From the cell containing the given text, extract its center point as (x, y) coordinate. 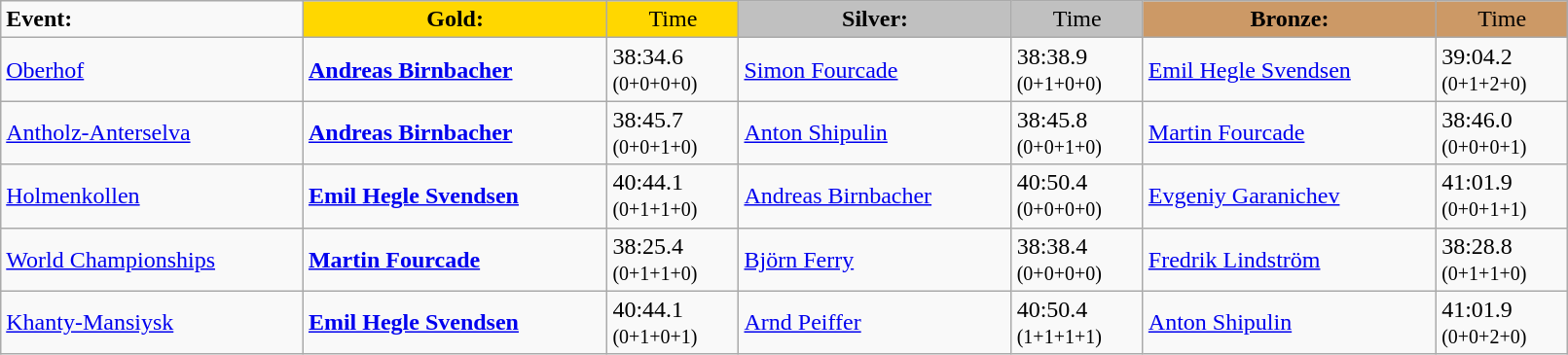
41:01.9(0+0+2+0) (1503, 323)
Björn Ferry (875, 259)
38:38.4(0+0+0+0) (1076, 259)
Silver: (875, 19)
40:44.1(0+1+0+1) (674, 323)
Antholz-Anterselva (152, 132)
Holmenkollen (152, 196)
Event: (152, 19)
Gold: (455, 19)
Evgeniy Garanichev (1289, 196)
38:38.9(0+1+0+0) (1076, 70)
38:45.8(0+0+1+0) (1076, 132)
38:45.7(0+0+1+0) (674, 132)
40:50.4(1+1+1+1) (1076, 323)
Oberhof (152, 70)
Khanty-Mansiysk (152, 323)
40:44.1(0+1+1+0) (674, 196)
Arnd Peiffer (875, 323)
40:50.4(0+0+0+0) (1076, 196)
39:04.2(0+1+2+0) (1503, 70)
38:34.6(0+0+0+0) (674, 70)
38:25.4(0+1+1+0) (674, 259)
41:01.9(0+0+1+1) (1503, 196)
World Championships (152, 259)
38:28.8(0+1+1+0) (1503, 259)
Simon Fourcade (875, 70)
Fredrik Lindström (1289, 259)
38:46.0(0+0+0+1) (1503, 132)
Bronze: (1289, 19)
